Provide the [X, Y] coordinate of the cell's center where the given text is located.  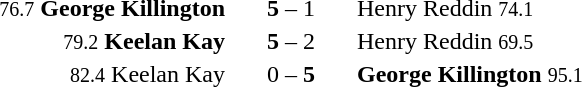
5 – 2 [292, 41]
